Pinpoint the cell where the given text exists, returning its [x, y] midpoint coordinate. 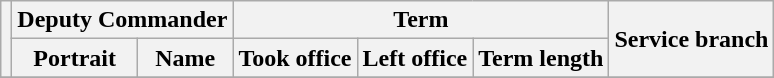
Term [421, 20]
Left office [415, 58]
Took office [295, 58]
Deputy Commander [122, 20]
Term length [541, 58]
Portrait [75, 58]
Service branch [692, 39]
Name [186, 58]
